Locate the cell with the specified text and output its (X, Y) center coordinate. 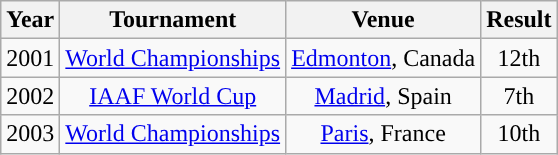
7th (519, 96)
IAAF World Cup (173, 96)
2001 (30, 58)
Tournament (173, 20)
2002 (30, 96)
Result (519, 20)
Year (30, 20)
Paris, France (384, 134)
10th (519, 134)
2003 (30, 134)
Venue (384, 20)
12th (519, 58)
Edmonton, Canada (384, 58)
Madrid, Spain (384, 96)
